Provide the [X, Y] coordinate of the cell's center where the given text is located.  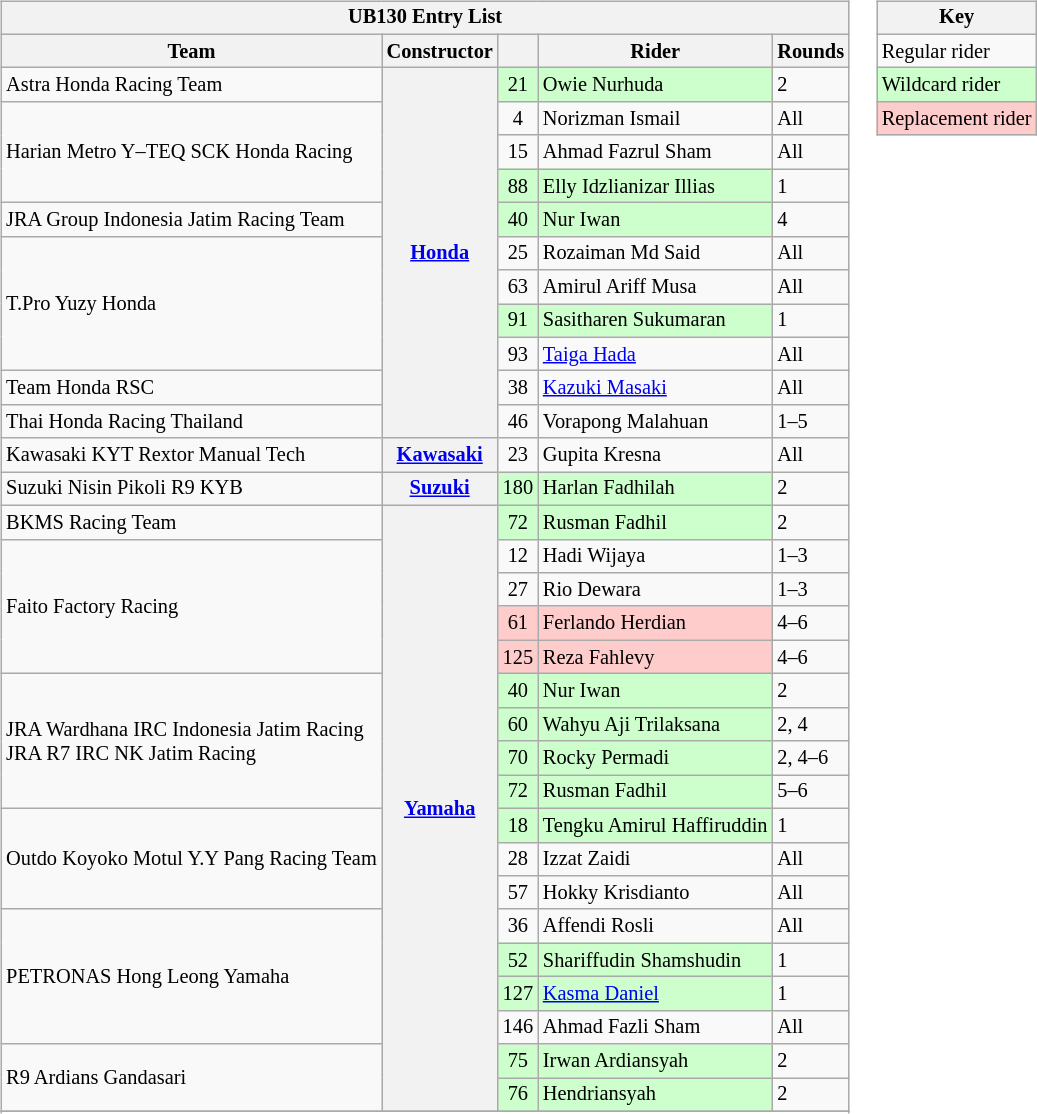
Norizman Ismail [655, 119]
Regular rider [957, 51]
15 [518, 152]
12 [518, 556]
Tengku Amirul Haffiruddin [655, 825]
JRA Group Indonesia Jatim Racing Team [191, 220]
JRA Wardhana IRC Indonesia Jatim RacingJRA R7 IRC NK Jatim Racing [191, 742]
Kawasaki KYT Rextor Manual Tech [191, 455]
Constructor [440, 51]
23 [518, 455]
Key [957, 18]
BKMS Racing Team [191, 522]
5–6 [810, 792]
75 [518, 1061]
2, 4 [810, 724]
Taiga Hada [655, 354]
R9 Ardians Gandasari [191, 1078]
Shariffudin Shamshudin [655, 960]
Rozaiman Md Said [655, 253]
UB130 Entry List [425, 18]
Irwan Ardiansyah [655, 1061]
Harian Metro Y–TEQ SCK Honda Racing [191, 152]
Amirul Ariff Musa [655, 287]
127 [518, 994]
38 [518, 388]
Hadi Wijaya [655, 556]
Rider [655, 51]
61 [518, 623]
Faito Factory Racing [191, 606]
Ahmad Fazli Sham [655, 1027]
146 [518, 1027]
Outdo Koyoko Motul Y.Y Pang Racing Team [191, 858]
Elly Idzlianizar Illias [655, 186]
36 [518, 926]
Suzuki Nisin Pikoli R9 KYB [191, 489]
91 [518, 321]
Vorapong Malahuan [655, 422]
1–5 [810, 422]
Kazuki Masaki [655, 388]
21 [518, 85]
Ahmad Fazrul Sham [655, 152]
Rocky Permadi [655, 758]
88 [518, 186]
63 [518, 287]
180 [518, 489]
93 [518, 354]
Gupita Kresna [655, 455]
Rio Dewara [655, 590]
Rounds [810, 51]
Astra Honda Racing Team [191, 85]
Ferlando Herdian [655, 623]
Wildcard rider [957, 85]
Hendriansyah [655, 1095]
25 [518, 253]
Thai Honda Racing Thailand [191, 422]
46 [518, 422]
Affendi Rosli [655, 926]
Suzuki [440, 489]
PETRONAS Hong Leong Yamaha [191, 976]
Yamaha [440, 808]
Hokky Krisdianto [655, 893]
57 [518, 893]
125 [518, 657]
Wahyu Aji Trilaksana [655, 724]
76 [518, 1095]
18 [518, 825]
Kasma Daniel [655, 994]
T.Pro Yuzy Honda [191, 304]
Reza Fahlevy [655, 657]
Owie Nurhuda [655, 85]
28 [518, 859]
Team [191, 51]
Izzat Zaidi [655, 859]
Kawasaki [440, 455]
70 [518, 758]
Team Honda RSC [191, 388]
27 [518, 590]
Replacement rider [957, 119]
2, 4–6 [810, 758]
Honda [440, 253]
60 [518, 724]
Harlan Fadhilah [655, 489]
52 [518, 960]
Sasitharen Sukumaran [655, 321]
